Output the (x, y) coordinate of the center of the cell containing the given text.  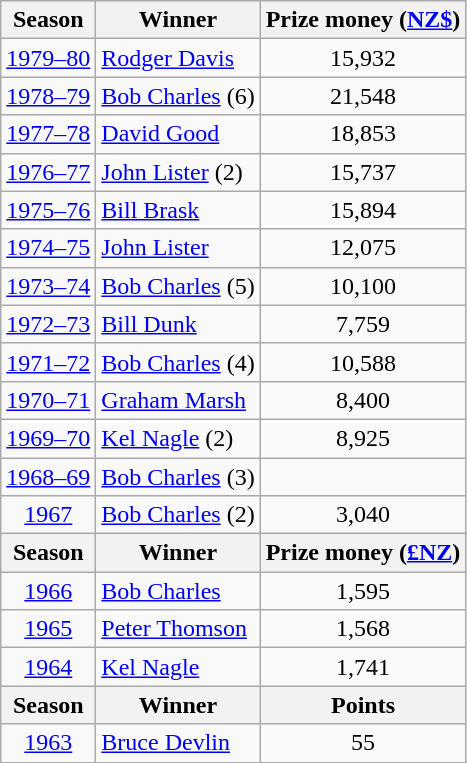
55 (363, 743)
Bob Charles (178, 591)
1974–75 (48, 248)
Graham Marsh (178, 400)
David Good (178, 134)
1976–77 (48, 172)
Kel Nagle (2) (178, 438)
18,853 (363, 134)
Prize money (£NZ) (363, 553)
Peter Thomson (178, 629)
1970–71 (48, 400)
1,595 (363, 591)
8,400 (363, 400)
1979–80 (48, 58)
Bill Dunk (178, 324)
John Lister (2) (178, 172)
3,040 (363, 515)
10,100 (363, 286)
1968–69 (48, 477)
1966 (48, 591)
15,737 (363, 172)
Bruce Devlin (178, 743)
Rodger Davis (178, 58)
Bill Brask (178, 210)
1964 (48, 667)
1963 (48, 743)
John Lister (178, 248)
15,932 (363, 58)
Bob Charles (4) (178, 362)
Bob Charles (2) (178, 515)
15,894 (363, 210)
Bob Charles (5) (178, 286)
Points (363, 705)
1965 (48, 629)
21,548 (363, 96)
1967 (48, 515)
Kel Nagle (178, 667)
8,925 (363, 438)
7,759 (363, 324)
Bob Charles (3) (178, 477)
12,075 (363, 248)
1969–70 (48, 438)
1972–73 (48, 324)
10,588 (363, 362)
1977–78 (48, 134)
Prize money (NZ$) (363, 20)
1971–72 (48, 362)
1975–76 (48, 210)
Bob Charles (6) (178, 96)
1978–79 (48, 96)
1,568 (363, 629)
1,741 (363, 667)
1973–74 (48, 286)
